Locate the cell with the specified text and output its [x, y] center coordinate. 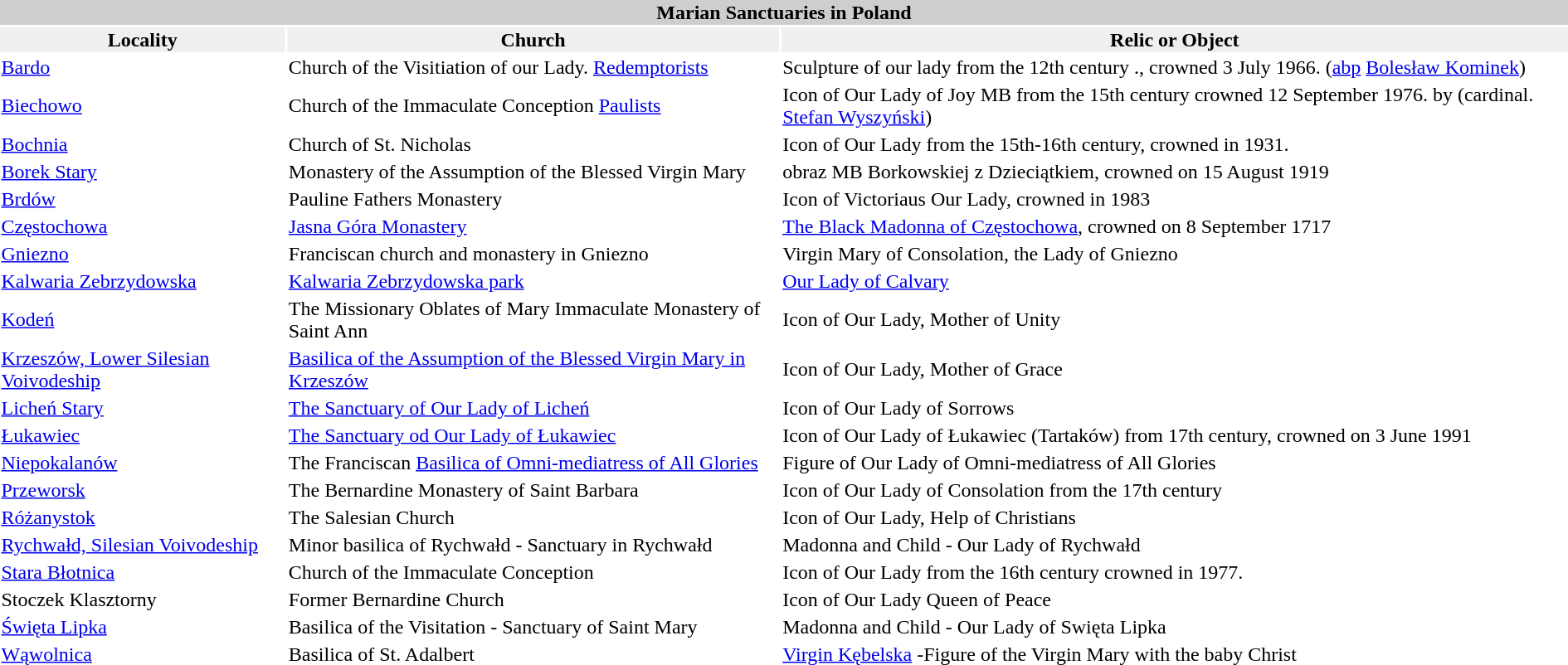
Figure of Our Lady of Omni-mediatress of All Glories [1175, 463]
Former Bernardine Church [533, 599]
Madonna and Child - Our Lady of Rychwałd [1175, 545]
Kalwaria Zebrzydowska park [533, 281]
Minor basilica of Rychwałd - Sanctuary in Rychwałd [533, 545]
Icon of Our Lady Queen of Peace [1175, 599]
Church of the Immaculate Conception [533, 572]
Franciscan church and monastery in Gniezno [533, 254]
Monastery of the Assumption of the Blessed Virgin Mary [533, 172]
Icon of Our Lady of Sorrows [1175, 408]
The Sanctuary of Our Lady of Licheń [533, 408]
Rychwałd, Silesian Voivodeship [143, 545]
Madonna and Child - Our Lady of Swięta Lipka [1175, 627]
Church of the Visitiation of our Lady. Redemptorists [533, 67]
Church of St. Nicholas [533, 144]
Sculpture of our lady from the 12th century ., crowned 3 July 1966. (abp Bolesław Kominek) [1175, 67]
Virgin Mary of Consolation, the Lady of Gniezno [1175, 254]
Niepokalanów [143, 463]
Church of the Immaculate Conception Paulists [533, 106]
Marian Sanctuaries in Poland [784, 12]
The Missionary Oblates of Mary Immaculate Monastery of Saint Ann [533, 320]
Pauline Fathers Monastery [533, 199]
Licheń Stary [143, 408]
Bochnia [143, 144]
Relic or Object [1175, 40]
The Sanctuary od Our Lady of Łukawiec [533, 435]
Biechowo [143, 106]
Kodeń [143, 320]
Łukawiec [143, 435]
Icon of Our Lady, Mother of Unity [1175, 320]
Icon of Our Lady of Consolation from the 17th century [1175, 490]
Icon of Our Lady, Help of Christians [1175, 517]
Bardo [143, 67]
Kalwaria Zebrzydowska [143, 281]
Brdów [143, 199]
Jasna Góra Monastery [533, 226]
Stoczek Klasztorny [143, 599]
Locality [143, 40]
Częstochowa [143, 226]
Church [533, 40]
Icon of Victoriaus Our Lady, crowned in 1983 [1175, 199]
Stara Błotnica [143, 572]
Borek Stary [143, 172]
The Salesian Church [533, 517]
Basilica of the Assumption of the Blessed Virgin Mary in Krzeszów [533, 370]
Gniezno [143, 254]
Icon of Our Lady from the 15th-16th century, crowned in 1931. [1175, 144]
Our Lady of Calvary [1175, 281]
The Bernardine Monastery of Saint Barbara [533, 490]
Icon of Our Lady of Joy MB from the 15th century crowned 12 September 1976. by (cardinal. Stefan Wyszyński) [1175, 106]
Krzeszów, Lower Silesian Voivodeship [143, 370]
Przeworsk [143, 490]
Icon of Our Lady from the 16th century crowned in 1977. [1175, 572]
The Franciscan Basilica of Omni-mediatress of All Glories [533, 463]
Różanystok [143, 517]
Icon of Our Lady of Łukawiec (Tartaków) from 17th century, crowned on 3 June 1991 [1175, 435]
Icon of Our Lady, Mother of Grace [1175, 370]
The Black Madonna of Częstochowa, crowned on 8 September 1717 [1175, 226]
obraz MB Borkowskiej z Dzieciątkiem, crowned on 15 August 1919 [1175, 172]
Basilica of the Visitation - Sanctuary of Saint Mary [533, 627]
Święta Lipka [143, 627]
